Scan for the cell matching the given text and deliver its (x, y) coordinate at center. 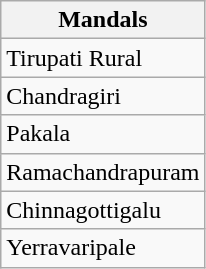
Pakala (103, 134)
Chinnagottigalu (103, 210)
Ramachandrapuram (103, 172)
Yerravaripale (103, 248)
Chandragiri (103, 96)
Mandals (103, 20)
Tirupati Rural (103, 58)
